Output the [x, y] coordinate of the center of the cell containing the given text.  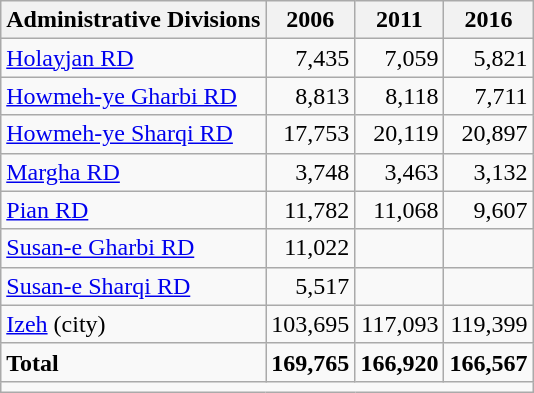
119,399 [488, 324]
8,813 [310, 96]
5,821 [488, 58]
Susan-e Gharbi RD [134, 248]
Holayjan RD [134, 58]
117,093 [400, 324]
2016 [488, 20]
8,118 [400, 96]
Susan-e Sharqi RD [134, 286]
3,463 [400, 172]
166,920 [400, 362]
Total [134, 362]
7,435 [310, 58]
3,748 [310, 172]
Howmeh-ye Sharqi RD [134, 134]
Pian RD [134, 210]
Howmeh-ye Gharbi RD [134, 96]
2006 [310, 20]
Margha RD [134, 172]
5,517 [310, 286]
3,132 [488, 172]
169,765 [310, 362]
9,607 [488, 210]
11,022 [310, 248]
17,753 [310, 134]
166,567 [488, 362]
Izeh (city) [134, 324]
7,059 [400, 58]
20,119 [400, 134]
103,695 [310, 324]
20,897 [488, 134]
2011 [400, 20]
11,068 [400, 210]
11,782 [310, 210]
Administrative Divisions [134, 20]
7,711 [488, 96]
